For the text-containing cell, return its midpoint in (x, y) coordinate format. 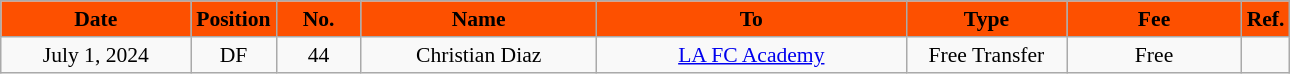
Christian Diaz (478, 55)
Free (1154, 55)
LA FC Academy (751, 55)
Date (96, 19)
July 1, 2024 (96, 55)
Ref. (1266, 19)
No. (318, 19)
To (751, 19)
Free Transfer (986, 55)
DF (234, 55)
Fee (1154, 19)
Type (986, 19)
Name (478, 19)
44 (318, 55)
Position (234, 19)
